Capture the cell that displays the provided text and extract its (X, Y) central coordinate. 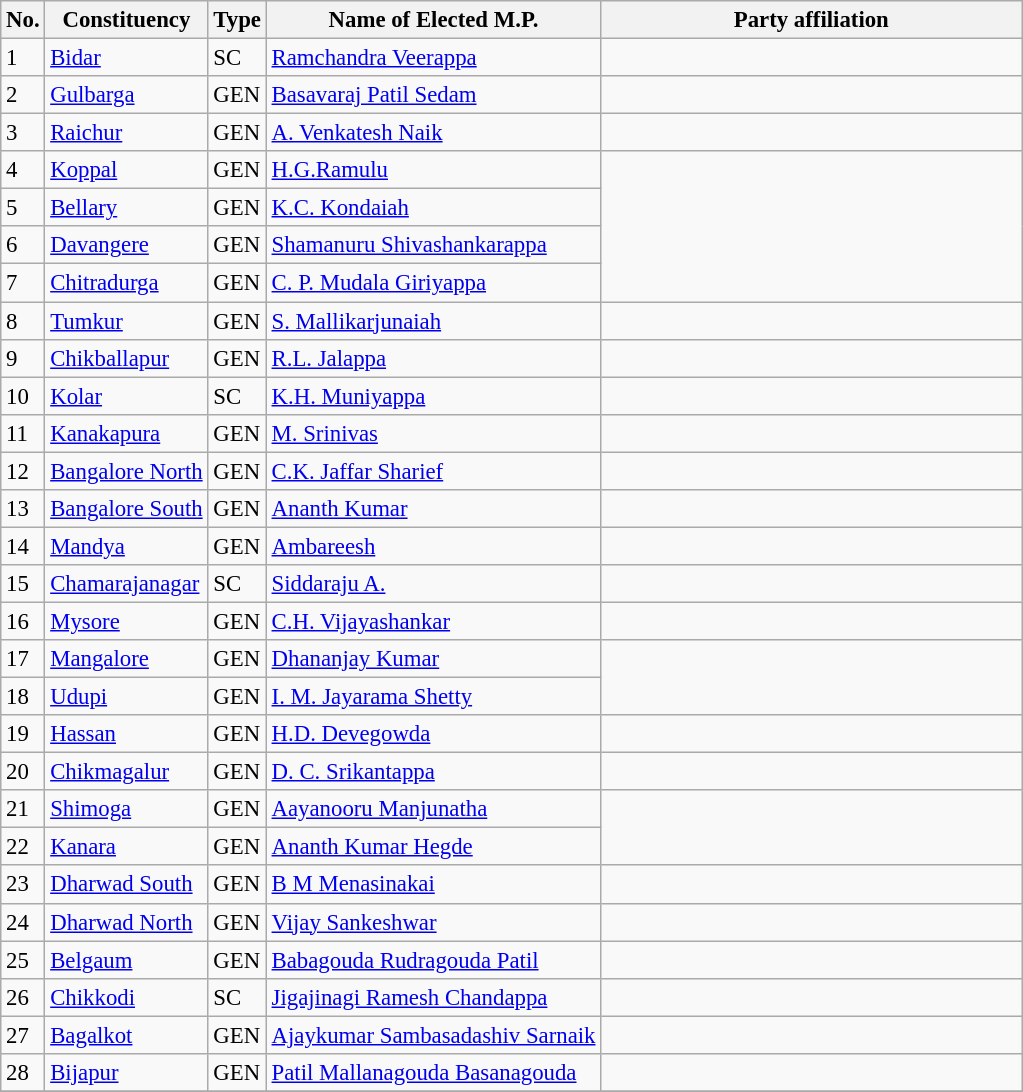
5 (23, 208)
19 (23, 734)
Name of Elected M.P. (434, 20)
I. M. Jayarama Shetty (434, 697)
Mangalore (126, 659)
23 (23, 885)
A. Venkatesh Naik (434, 133)
11 (23, 433)
14 (23, 546)
S. Mallikarjunaiah (434, 321)
Raichur (126, 133)
Mysore (126, 621)
M. Srinivas (434, 433)
25 (23, 960)
27 (23, 1035)
Constituency (126, 20)
Chikmagalur (126, 772)
Dharwad North (126, 922)
Bangalore North (126, 471)
Kolar (126, 396)
Bangalore South (126, 509)
Tumkur (126, 321)
6 (23, 245)
Bagalkot (126, 1035)
Chikballapur (126, 358)
15 (23, 584)
24 (23, 922)
Party affiliation (812, 20)
Chamarajanagar (126, 584)
22 (23, 847)
26 (23, 997)
Ananth Kumar Hegde (434, 847)
8 (23, 321)
Gulbarga (126, 95)
Babagouda Rudragouda Patil (434, 960)
17 (23, 659)
Shamanuru Shivashankarappa (434, 245)
Chikkodi (126, 997)
10 (23, 396)
C.K. Jaffar Sharief (434, 471)
Ramchandra Veerappa (434, 58)
2 (23, 95)
Siddaraju A. (434, 584)
Chitradurga (126, 283)
9 (23, 358)
Mandya (126, 546)
7 (23, 283)
Vijay Sankeshwar (434, 922)
Koppal (126, 170)
Bidar (126, 58)
20 (23, 772)
K.C. Kondaiah (434, 208)
13 (23, 509)
1 (23, 58)
Davangere (126, 245)
12 (23, 471)
28 (23, 1073)
Kanakapura (126, 433)
18 (23, 697)
Kanara (126, 847)
Ajaykumar Sambasadashiv Sarnaik (434, 1035)
3 (23, 133)
Belgaum (126, 960)
16 (23, 621)
Dharwad South (126, 885)
C. P. Mudala Giriyappa (434, 283)
Ananth Kumar (434, 509)
C.H. Vijayashankar (434, 621)
Dhananjay Kumar (434, 659)
Shimoga (126, 809)
Jigajinagi Ramesh Chandappa (434, 997)
Basavaraj Patil Sedam (434, 95)
Ambareesh (434, 546)
Type (237, 20)
4 (23, 170)
No. (23, 20)
H.G.Ramulu (434, 170)
R.L. Jalappa (434, 358)
H.D. Devegowda (434, 734)
K.H. Muniyappa (434, 396)
21 (23, 809)
Udupi (126, 697)
Aayanooru Manjunatha (434, 809)
Hassan (126, 734)
Bijapur (126, 1073)
B M Menasinakai (434, 885)
D. C. Srikantappa (434, 772)
Bellary (126, 208)
Patil Mallanagouda Basanagouda (434, 1073)
